Output the [X, Y] coordinate of the center of the cell containing the given text.  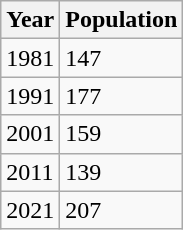
2021 [30, 210]
Year [30, 20]
177 [122, 96]
Population [122, 20]
2011 [30, 172]
1981 [30, 58]
139 [122, 172]
159 [122, 134]
207 [122, 210]
2001 [30, 134]
147 [122, 58]
1991 [30, 96]
